Return the (X, Y) coordinate for the center point of the cell that contains the specified text.  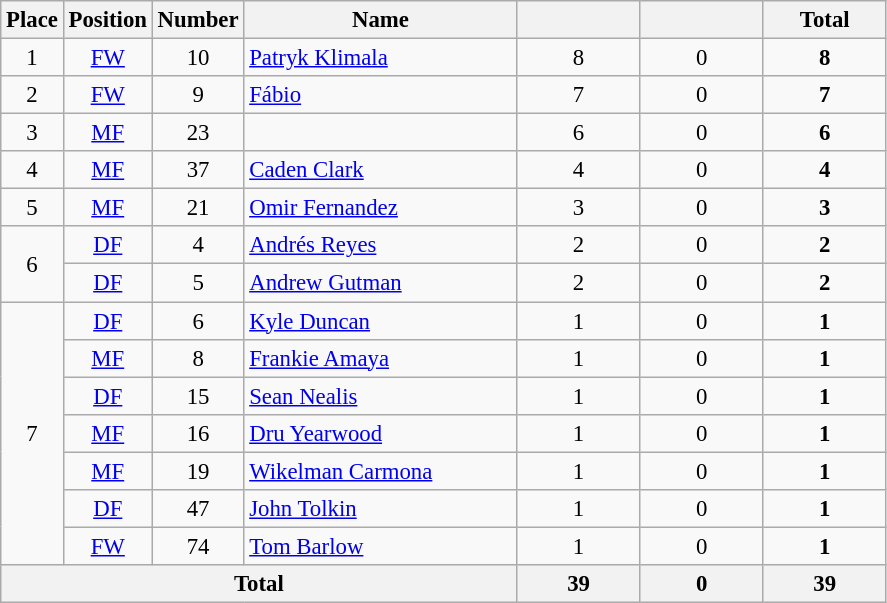
John Tolkin (380, 509)
19 (198, 471)
Frankie Amaya (380, 358)
10 (198, 58)
Dru Yearwood (380, 433)
Kyle Duncan (380, 321)
15 (198, 396)
74 (198, 546)
Name (380, 20)
Sean Nealis (380, 396)
23 (198, 133)
Omir Fernandez (380, 208)
Tom Barlow (380, 546)
Fábio (380, 95)
47 (198, 509)
Andrés Reyes (380, 245)
Patryk Klimala (380, 58)
37 (198, 170)
Caden Clark (380, 170)
16 (198, 433)
Position (108, 20)
21 (198, 208)
Wikelman Carmona (380, 471)
Number (198, 20)
Place (32, 20)
9 (198, 95)
Andrew Gutman (380, 283)
